Identify which cell holds the provided text, then report its [X, Y] central coordinate. 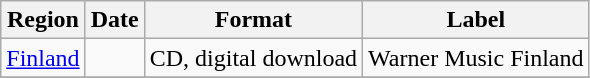
Region [43, 20]
Date [114, 20]
Warner Music Finland [476, 58]
Format [253, 20]
CD, digital download [253, 58]
Label [476, 20]
Finland [43, 58]
